Search for the cell housing the specified text and yield its (x, y) center coordinate. 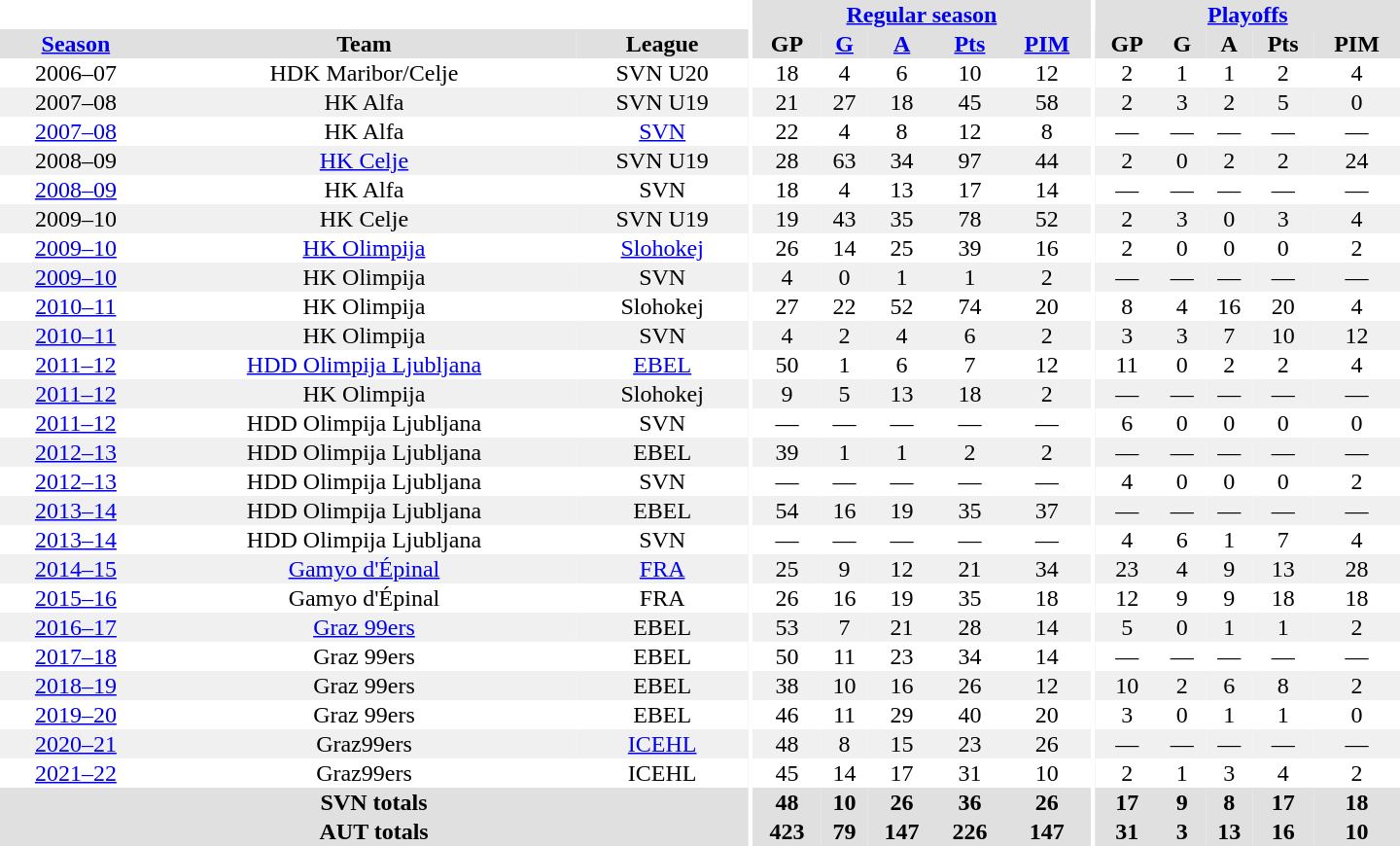
79 (844, 831)
38 (787, 686)
2014–15 (76, 569)
44 (1046, 160)
2018–19 (76, 686)
226 (970, 831)
Playoffs (1248, 15)
Regular season (922, 15)
58 (1046, 102)
78 (970, 219)
46 (787, 715)
SVN U20 (662, 73)
2016–17 (76, 627)
15 (902, 744)
AUT totals (373, 831)
Team (364, 44)
24 (1357, 160)
2019–20 (76, 715)
Season (76, 44)
2017–18 (76, 656)
74 (970, 306)
2021–22 (76, 773)
2020–21 (76, 744)
HDK Maribor/Celje (364, 73)
League (662, 44)
2015–16 (76, 598)
37 (1046, 511)
40 (970, 715)
43 (844, 219)
53 (787, 627)
54 (787, 511)
423 (787, 831)
29 (902, 715)
63 (844, 160)
SVN totals (373, 802)
36 (970, 802)
97 (970, 160)
2006–07 (76, 73)
